Provide the [X, Y] coordinate of the cell's center where the given text is located.  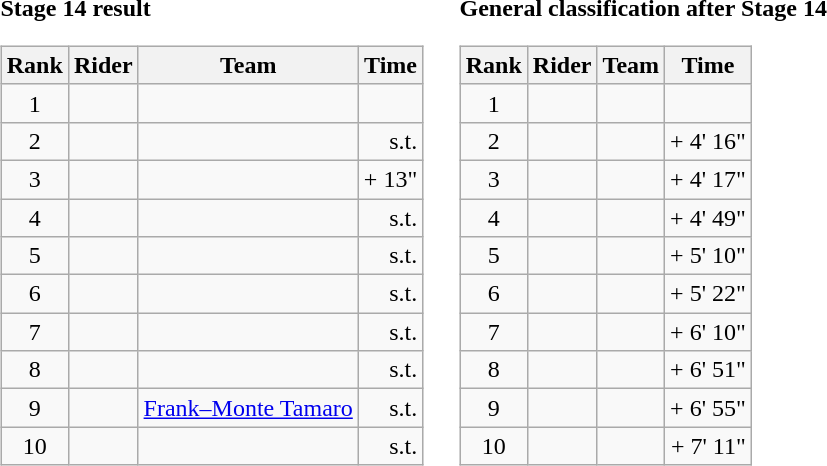
+ 7' 11" [708, 446]
+ 6' 10" [708, 332]
+ 4' 17" [708, 179]
+ 5' 22" [708, 294]
+ 4' 16" [708, 141]
Frank–Monte Tamaro [248, 408]
+ 13" [390, 179]
+ 5' 10" [708, 256]
+ 6' 55" [708, 408]
+ 6' 51" [708, 370]
+ 4' 49" [708, 217]
